Capture the cell that displays the provided text and extract its (X, Y) central coordinate. 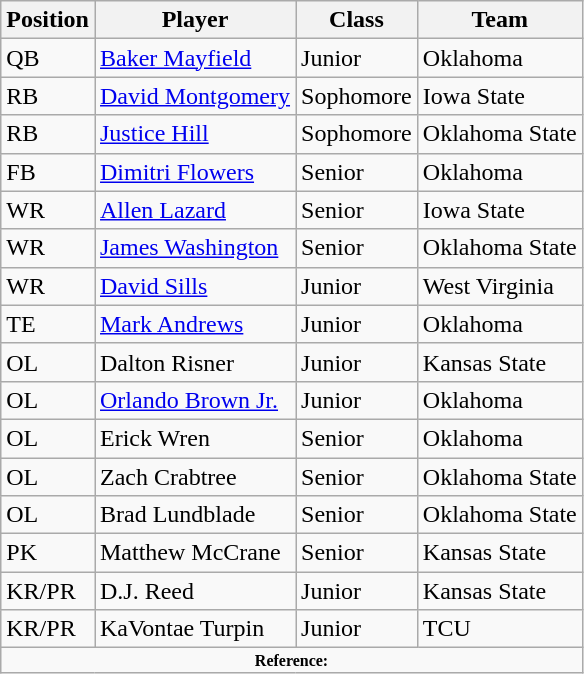
Justice Hill (194, 134)
Zach Crabtree (194, 477)
D.J. Reed (194, 591)
PK (48, 553)
QB (48, 58)
TE (48, 324)
Baker Mayfield (194, 58)
David Montgomery (194, 96)
James Washington (194, 248)
Dimitri Flowers (194, 172)
Brad Lundblade (194, 515)
Class (357, 20)
Team (500, 20)
Erick Wren (194, 438)
Position (48, 20)
West Virginia (500, 286)
Player (194, 20)
Matthew McCrane (194, 553)
Mark Andrews (194, 324)
TCU (500, 629)
Orlando Brown Jr. (194, 400)
Reference: (292, 660)
Allen Lazard (194, 210)
FB (48, 172)
David Sills (194, 286)
Dalton Risner (194, 362)
KaVontae Turpin (194, 629)
